Identify which cell holds the provided text, then report its [X, Y] central coordinate. 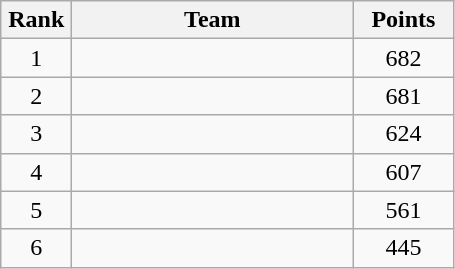
2 [36, 96]
1 [36, 58]
607 [404, 172]
561 [404, 210]
445 [404, 248]
Team [212, 20]
Points [404, 20]
4 [36, 172]
624 [404, 134]
3 [36, 134]
682 [404, 58]
Rank [36, 20]
5 [36, 210]
681 [404, 96]
6 [36, 248]
